Extract the [x, y] coordinate from the center of the cell holding the provided text.  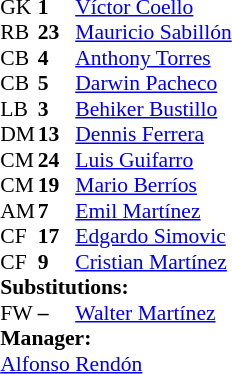
AM [19, 211]
Behiker Bustillo [153, 109]
7 [57, 211]
Emil Martínez [153, 211]
Edgardo Simovic [153, 237]
LB [19, 109]
Substitutions: [116, 287]
3 [57, 109]
19 [57, 185]
Mauricio Sabillón [153, 33]
9 [57, 262]
5 [57, 83]
Walter Martínez [153, 313]
4 [57, 58]
RB [19, 33]
FW [19, 313]
Dennis Ferrera [153, 135]
24 [57, 160]
DM [19, 135]
Mario Berríos [153, 185]
13 [57, 135]
– [57, 313]
17 [57, 237]
23 [57, 33]
Anthony Torres [153, 58]
Darwin Pacheco [153, 83]
Manager: [116, 339]
Cristian Martínez [153, 262]
Luis Guifarro [153, 160]
